For the text-containing cell, return its midpoint in (x, y) coordinate format. 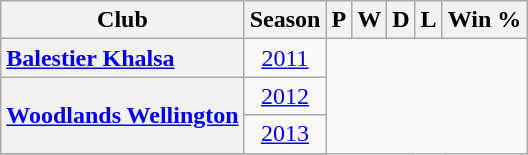
2011 (285, 58)
2012 (285, 96)
W (370, 20)
D (401, 20)
Club (122, 20)
2013 (285, 134)
Woodlands Wellington (122, 115)
Season (285, 20)
P (339, 20)
L (428, 20)
Balestier Khalsa (122, 58)
Win % (484, 20)
